Output the (X, Y) coordinate of the center of the cell containing the given text.  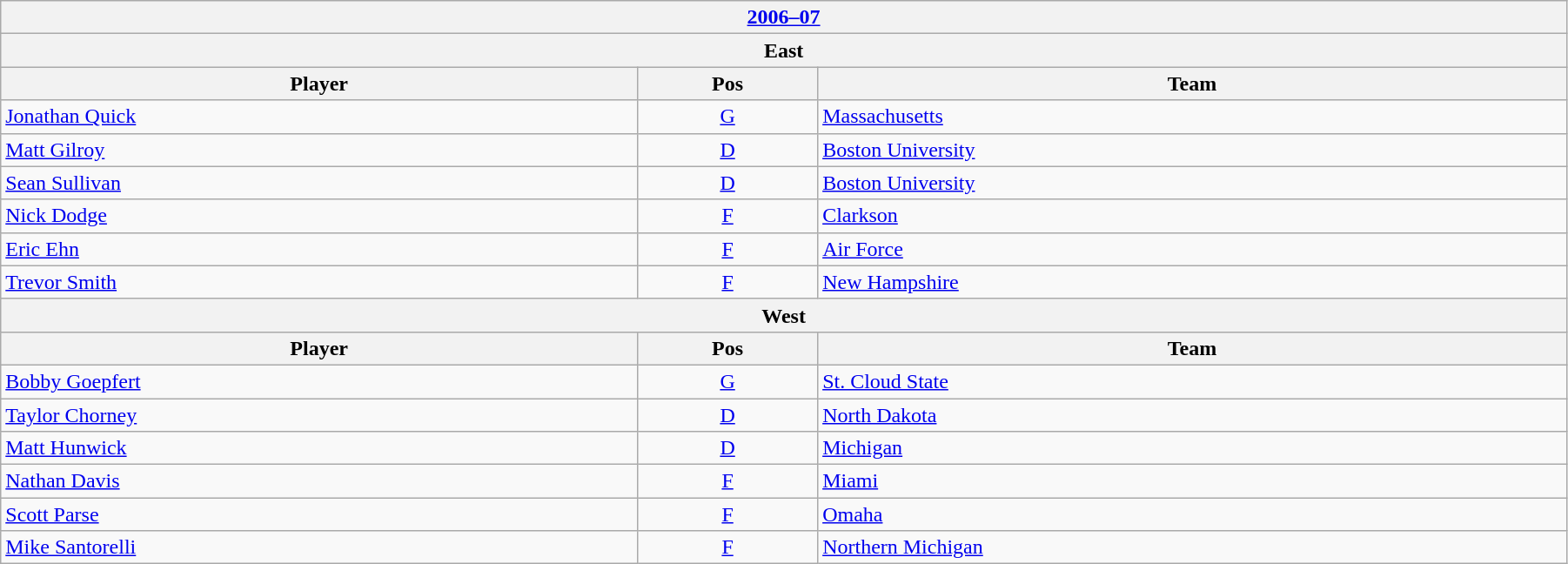
Taylor Chorney (319, 415)
North Dakota (1192, 415)
Matt Gilroy (319, 150)
Michigan (1192, 448)
Massachusetts (1192, 117)
Omaha (1192, 514)
Air Force (1192, 249)
Eric Ehn (319, 249)
Miami (1192, 481)
West (784, 315)
Scott Parse (319, 514)
Nick Dodge (319, 216)
Clarkson (1192, 216)
New Hampshire (1192, 282)
Trevor Smith (319, 282)
Mike Santorelli (319, 547)
Sean Sullivan (319, 183)
Northern Michigan (1192, 547)
Bobby Goepfert (319, 381)
St. Cloud State (1192, 381)
Nathan Davis (319, 481)
East (784, 50)
2006–07 (784, 17)
Matt Hunwick (319, 448)
Jonathan Quick (319, 117)
